Find where the given text appears and provide that cell's center as [x, y] coordinate. 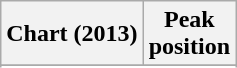
Peakposition [189, 34]
Chart (2013) [72, 34]
